Identify which cell holds the provided text, then report its [X, Y] central coordinate. 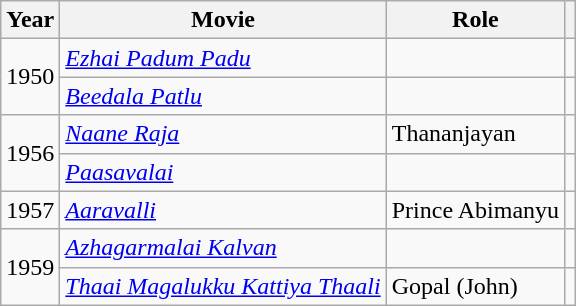
Azhagarmalai Kalvan [223, 248]
Role [475, 20]
Gopal (John) [475, 286]
Paasavalai [223, 172]
Thananjayan [475, 134]
Movie [223, 20]
Aaravalli [223, 210]
Thaai Magalukku Kattiya Thaali [223, 286]
1957 [30, 210]
Beedala Patlu [223, 96]
1959 [30, 267]
1956 [30, 153]
Ezhai Padum Padu [223, 58]
Naane Raja [223, 134]
1950 [30, 77]
Prince Abimanyu [475, 210]
Year [30, 20]
